Output the [X, Y] coordinate of the center of the cell containing the given text.  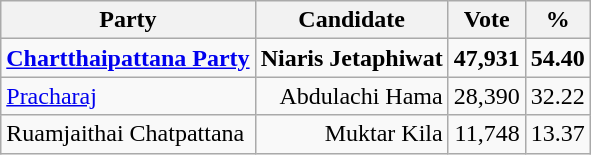
11,748 [486, 134]
28,390 [486, 96]
Ruamjaithai Chatpattana [128, 134]
Candidate [352, 20]
% [558, 20]
32.22 [558, 96]
Niaris Jetaphiwat [352, 58]
Pracharaj [128, 96]
13.37 [558, 134]
Party [128, 20]
Muktar Kila [352, 134]
Vote [486, 20]
Abdulachi Hama [352, 96]
54.40 [558, 58]
Chartthaipattana Party [128, 58]
47,931 [486, 58]
